Provide the (X, Y) coordinate of the cell's center where the given text is located.  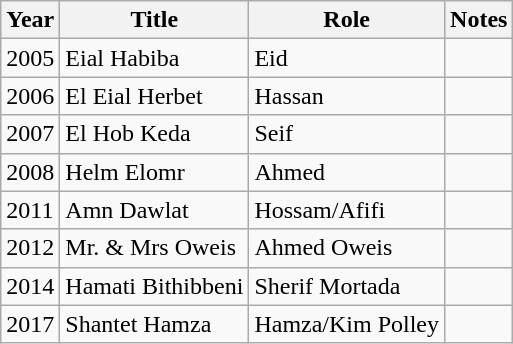
El Eial Herbet (154, 96)
Eid (347, 58)
2012 (30, 248)
2011 (30, 210)
Hossam/Afifi (347, 210)
Seif (347, 134)
Role (347, 20)
2007 (30, 134)
Title (154, 20)
Hamati Bithibbeni (154, 286)
Eial Habiba (154, 58)
Hamza/Kim Polley (347, 324)
Hassan (347, 96)
2014 (30, 286)
Year (30, 20)
Ahmed Oweis (347, 248)
2017 (30, 324)
Amn Dawlat (154, 210)
Sherif Mortada (347, 286)
El Hob Keda (154, 134)
Helm Elomr (154, 172)
2006 (30, 96)
2008 (30, 172)
2005 (30, 58)
Ahmed (347, 172)
Shantet Hamza (154, 324)
Mr. & Mrs Oweis (154, 248)
Notes (479, 20)
